For the text-containing cell, return its midpoint in (X, Y) coordinate format. 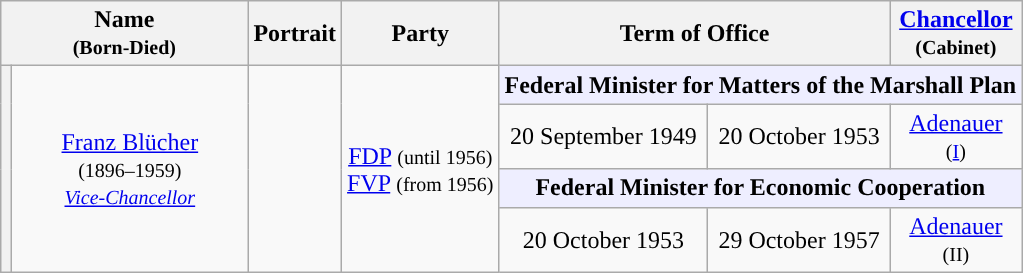
Federal Minister for Economic Cooperation (760, 188)
Adenauer(I) (956, 136)
Franz Blücher(1896–1959)Vice-Chancellor (130, 169)
Chancellor(Cabinet) (956, 34)
Federal Minister for Matters of the Marshall Plan (760, 85)
29 October 1957 (799, 240)
Term of Office (694, 34)
Name(Born-Died) (124, 34)
Adenauer(II) (956, 240)
Party (420, 34)
FDP (until 1956) FVP (from 1956) (420, 169)
Portrait (295, 34)
20 September 1949 (604, 136)
